Search for the cell housing the specified text and yield its (x, y) center coordinate. 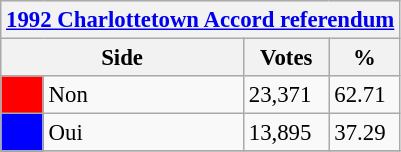
62.71 (364, 95)
% (364, 58)
13,895 (286, 133)
Non (143, 95)
Oui (143, 133)
Side (122, 58)
1992 Charlottetown Accord referendum (200, 20)
Votes (286, 58)
23,371 (286, 95)
37.29 (364, 133)
